For the text-containing cell, return its midpoint in [x, y] coordinate format. 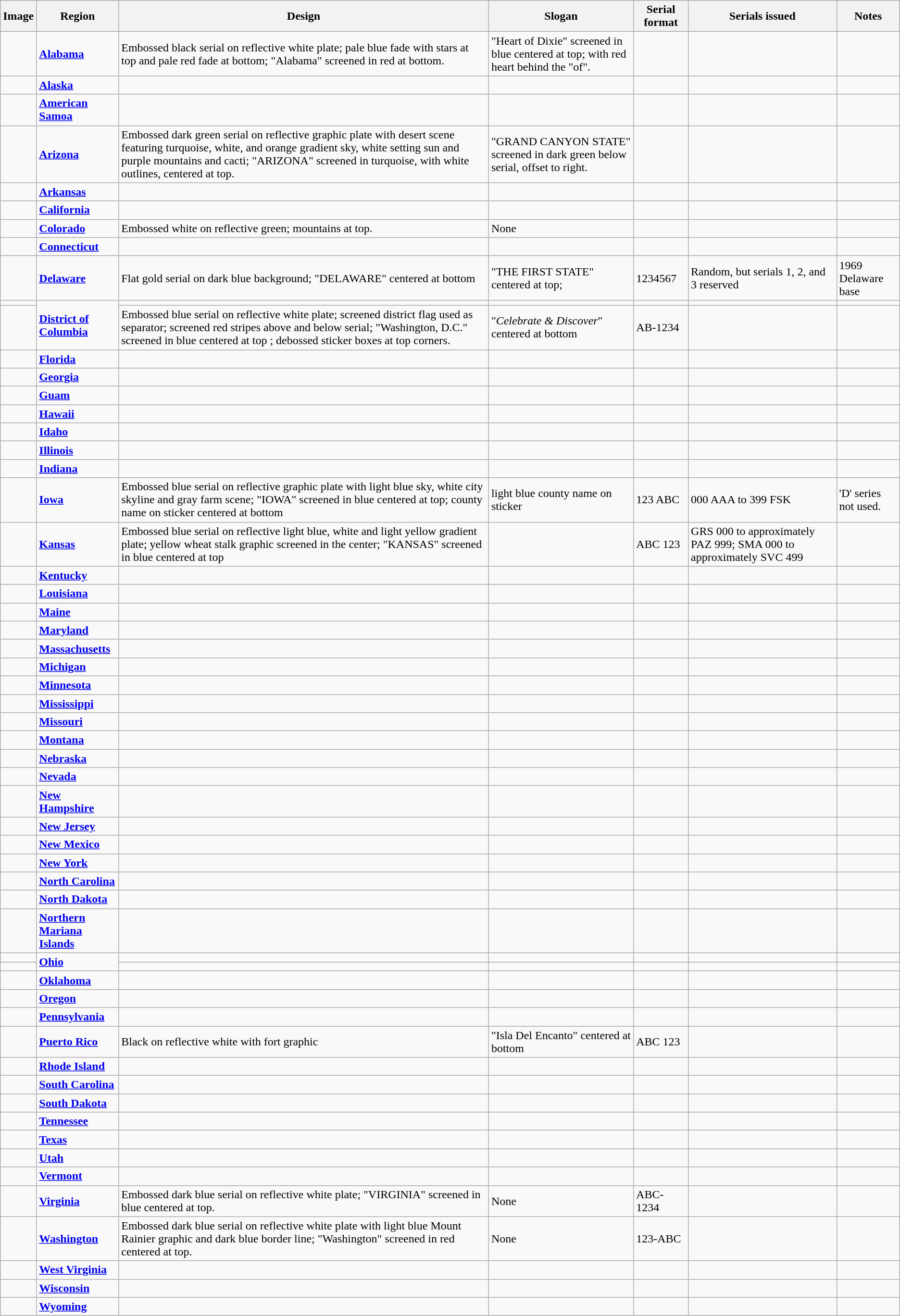
ABC-1234 [661, 1201]
Alaska [78, 85]
South Dakota [78, 1103]
North Carolina [78, 881]
South Carolina [78, 1085]
Northern Mariana Islands [78, 931]
123 ABC [661, 500]
"Isla Del Encanto" centered at bottom [561, 1041]
Guam [78, 396]
Hawaii [78, 414]
000 AAA to 399 FSK [762, 500]
Ohio [78, 962]
New York [78, 863]
1969 Delaware base [868, 278]
Idaho [78, 432]
Puerto Rico [78, 1041]
Black on reflective white with fort graphic [304, 1041]
Texas [78, 1140]
Alabama [78, 54]
District ofColumbia [78, 325]
Virginia [78, 1201]
Maryland [78, 630]
Missouri [78, 722]
Montana [78, 740]
Illinois [78, 450]
Utah [78, 1158]
Michigan [78, 667]
Slogan [561, 16]
Wyoming [78, 1306]
Flat gold serial on dark blue background; "DELAWARE" centered at bottom [304, 278]
American Samoa [78, 110]
AB-1234 [661, 327]
New Jersey [78, 826]
Serials issued [762, 16]
Rhode Island [78, 1067]
light blue county name on sticker [561, 500]
Maine [78, 612]
Florida [78, 359]
Nebraska [78, 758]
Washington [78, 1239]
Random, but serials 1, 2, and 3 reserved [762, 278]
Louisiana [78, 594]
"THE FIRST STATE" centered at top; [561, 278]
Colorado [78, 228]
Arizona [78, 154]
Embossed dark blue serial on reflective white plate; "VIRGINIA" screened in blue centered at top. [304, 1201]
Oklahoma [78, 980]
Nevada [78, 777]
"Heart of Dixie" screened in blue centered at top; with red heart behind the "of". [561, 54]
Notes [868, 16]
"Celebrate & Discover" centered at bottom [561, 327]
Georgia [78, 377]
Design [304, 16]
Pennsylvania [78, 1017]
Oregon [78, 998]
Connecticut [78, 247]
"GRAND CANYON STATE" screened in dark green below serial, offset to right. [561, 154]
Minnesota [78, 685]
123-ABC [661, 1239]
Embossed black serial on reflective white plate; pale blue fade with stars at top and pale red fade at bottom; "Alabama" screened in red at bottom. [304, 54]
Serial format [661, 16]
Arkansas [78, 192]
New Hampshire [78, 802]
North Dakota [78, 899]
GRS 000 to approximately PAZ 999; SMA 000 to approximately SVC 499 [762, 544]
Massachusetts [78, 648]
Kentucky [78, 575]
'D' series not used. [868, 500]
Tennessee [78, 1121]
Indiana [78, 469]
West Virginia [78, 1270]
Mississippi [78, 703]
Delaware [78, 278]
Region [78, 16]
1234567 [661, 278]
Vermont [78, 1176]
Image [18, 16]
Kansas [78, 544]
California [78, 210]
Wisconsin [78, 1288]
New Mexico [78, 844]
Iowa [78, 500]
Embossed white on reflective green; mountains at top. [304, 228]
